Return the [X, Y] coordinate for the center point of the cell that contains the specified text.  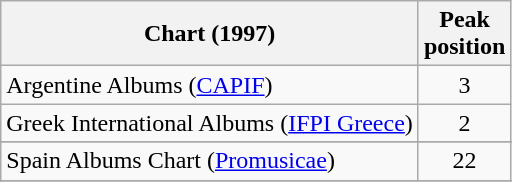
Greek International Albums (IFPI Greece) [210, 123]
22 [464, 161]
Peakposition [464, 34]
Chart (1997) [210, 34]
2 [464, 123]
Argentine Albums (CAPIF) [210, 85]
Spain Albums Chart (Promusicae) [210, 161]
3 [464, 85]
